Pinpoint the cell where the given text exists, returning its [x, y] midpoint coordinate. 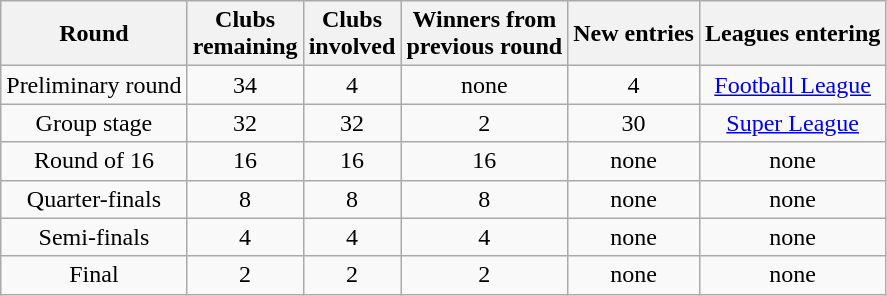
Preliminary round [94, 85]
Clubsremaining [245, 34]
Quarter-finals [94, 199]
Leagues entering [792, 34]
Winners from previous round [484, 34]
30 [634, 123]
Round [94, 34]
New entries [634, 34]
34 [245, 85]
Super League [792, 123]
Group stage [94, 123]
Final [94, 275]
Clubsinvolved [352, 34]
Football League [792, 85]
Semi-finals [94, 237]
Round of 16 [94, 161]
